Scan for the cell matching the given text and deliver its (X, Y) coordinate at center. 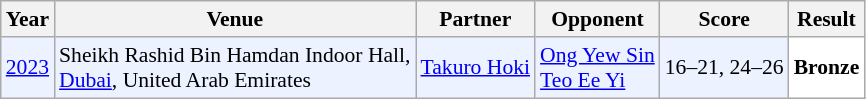
Takuro Hoki (476, 68)
Ong Yew Sin Teo Ee Yi (598, 68)
16–21, 24–26 (724, 68)
Score (724, 19)
2023 (28, 68)
Result (827, 19)
Sheikh Rashid Bin Hamdan Indoor Hall,Dubai, United Arab Emirates (234, 68)
Opponent (598, 19)
Venue (234, 19)
Partner (476, 19)
Year (28, 19)
Bronze (827, 68)
